Find where the given text appears and provide that cell's center as (x, y) coordinate. 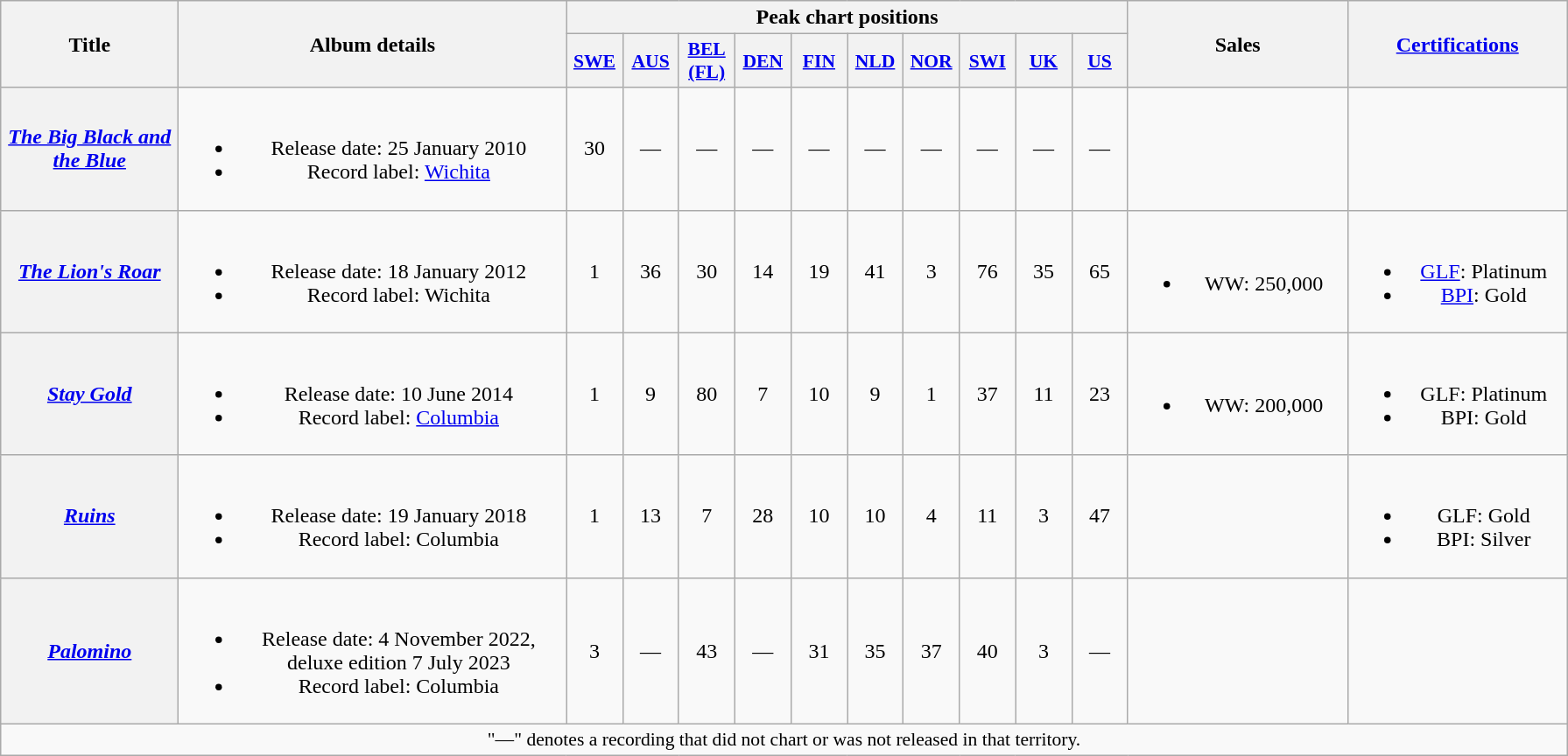
Release date: 4 November 2022, deluxe edition 7 July 2023Record label: Columbia (373, 651)
US (1100, 61)
FIN (819, 61)
BEL(FL) (707, 61)
Release date: 18 January 2012Record label: Wichita (373, 271)
Title (89, 44)
NLD (875, 61)
4 (932, 516)
WW: 250,000 (1238, 271)
DEN (763, 61)
NOR (932, 61)
14 (763, 271)
Release date: 19 January 2018Record label: Columbia (373, 516)
WW: 200,000 (1238, 394)
13 (650, 516)
41 (875, 271)
The Lion's Roar (89, 271)
Album details (373, 44)
Peak chart positions (847, 17)
Sales (1238, 44)
GLF: GoldBPI: Silver (1457, 516)
Release date: 25 January 2010Record label: Wichita (373, 149)
Palomino (89, 651)
36 (650, 271)
43 (707, 651)
AUS (650, 61)
SWE (594, 61)
UK (1044, 61)
65 (1100, 271)
The Big Black and the Blue (89, 149)
19 (819, 271)
Stay Gold (89, 394)
31 (819, 651)
76 (988, 271)
Release date: 10 June 2014Record label: Columbia (373, 394)
Ruins (89, 516)
SWI (988, 61)
47 (1100, 516)
23 (1100, 394)
Certifications (1457, 44)
40 (988, 651)
80 (707, 394)
28 (763, 516)
"—" denotes a recording that did not chart or was not released in that territory. (784, 739)
